Extract the (X, Y) coordinate from the center of the cell holding the provided text.  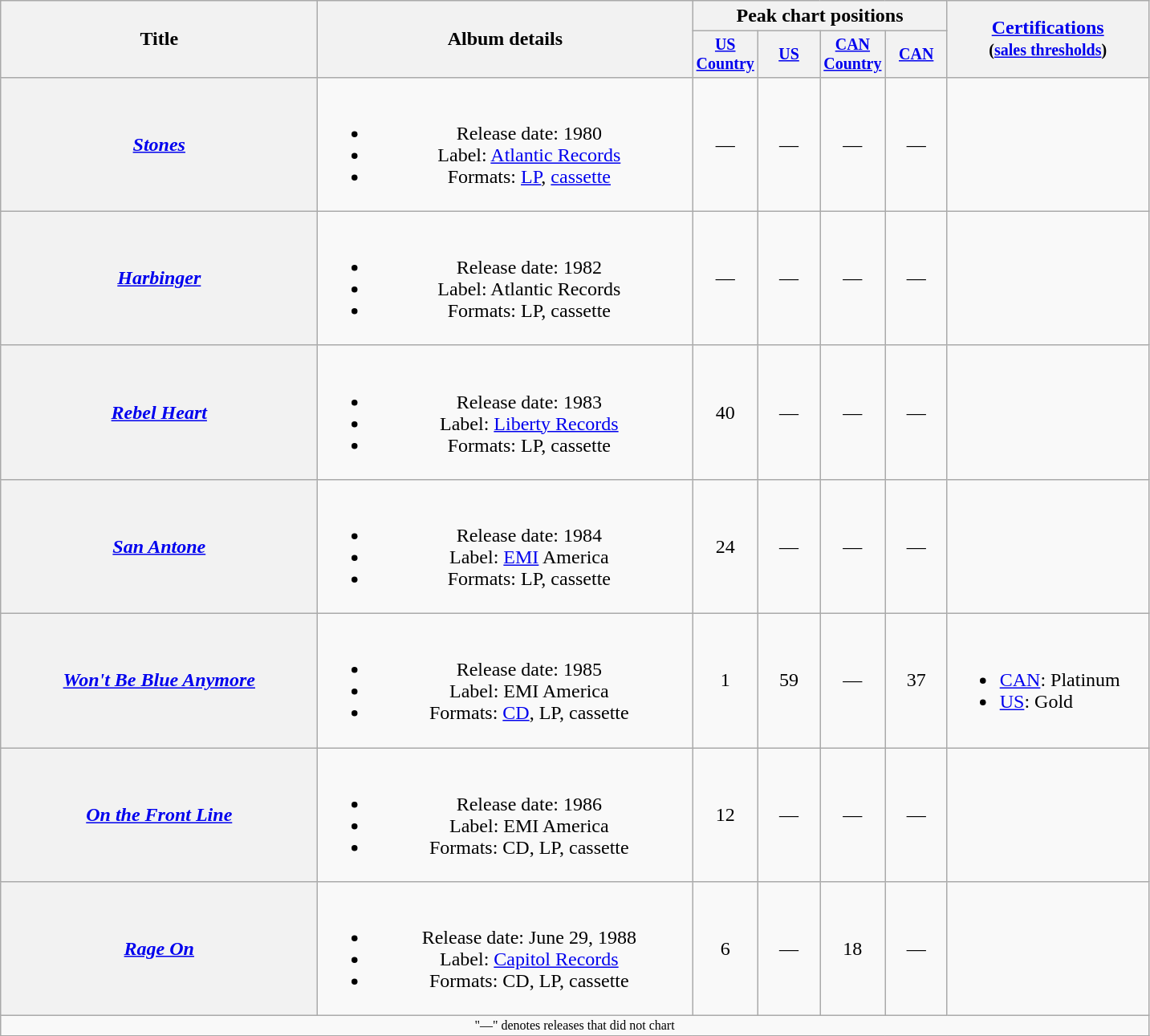
On the Front Line (159, 815)
Rage On (159, 949)
Release date: 1983Label: Liberty RecordsFormats: LP, cassette (506, 412)
Release date: 1984Label: EMI AmericaFormats: LP, cassette (506, 546)
Album details (506, 39)
59 (790, 681)
1 (725, 681)
Release date: 1985Label: EMI AmericaFormats: CD, LP, cassette (506, 681)
24 (725, 546)
Won't Be Blue Anymore (159, 681)
18 (853, 949)
Peak chart positions (820, 16)
40 (725, 412)
12 (725, 815)
Release date: 1986Label: EMI AmericaFormats: CD, LP, cassette (506, 815)
San Antone (159, 546)
"—" denotes releases that did not chart (575, 1026)
Release date: June 29, 1988Label: Capitol RecordsFormats: CD, LP, cassette (506, 949)
Rebel Heart (159, 412)
37 (916, 681)
Release date: 1982Label: Atlantic RecordsFormats: LP, cassette (506, 278)
CAN: PlatinumUS: Gold (1048, 681)
Certifications(sales thresholds) (1048, 39)
6 (725, 949)
CAN (916, 55)
Harbinger (159, 278)
Stones (159, 144)
Title (159, 39)
US (790, 55)
Release date: 1980Label: Atlantic RecordsFormats: LP, cassette (506, 144)
US Country (725, 55)
CAN Country (853, 55)
